Output the (x, y) coordinate of the center of the cell containing the given text.  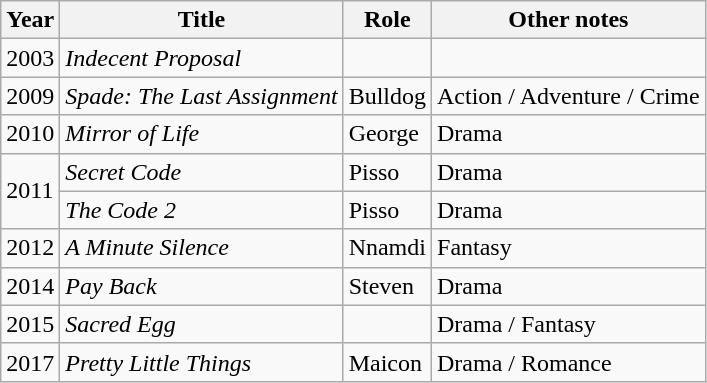
Fantasy (569, 248)
Sacred Egg (202, 324)
Pay Back (202, 286)
George (387, 134)
Maicon (387, 362)
2012 (30, 248)
Spade: The Last Assignment (202, 96)
Bulldog (387, 96)
Steven (387, 286)
Other notes (569, 20)
Year (30, 20)
Action / Adventure / Crime (569, 96)
Drama / Fantasy (569, 324)
Nnamdi (387, 248)
2014 (30, 286)
2015 (30, 324)
2009 (30, 96)
Secret Code (202, 172)
2010 (30, 134)
2017 (30, 362)
Pretty Little Things (202, 362)
2003 (30, 58)
The Code 2 (202, 210)
2011 (30, 191)
Title (202, 20)
Mirror of Life (202, 134)
Role (387, 20)
A Minute Silence (202, 248)
Indecent Proposal (202, 58)
Drama / Romance (569, 362)
